Determine the (X, Y) coordinate at the center of the cell enclosing the given text.  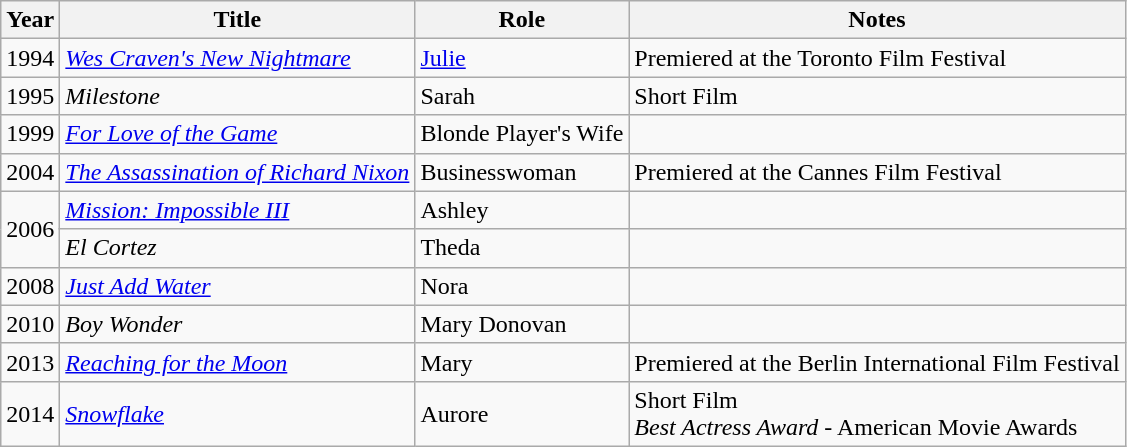
Mary (522, 362)
1999 (30, 134)
Mission: Impossible III (238, 210)
Milestone (238, 96)
Role (522, 20)
Theda (522, 248)
Just Add Water (238, 286)
Sarah (522, 96)
Premiered at the Berlin International Film Festival (877, 362)
Businesswoman (522, 172)
2008 (30, 286)
2013 (30, 362)
Premiered at the Cannes Film Festival (877, 172)
For Love of the Game (238, 134)
2014 (30, 414)
Notes (877, 20)
Short FilmBest Actress Award - American Movie Awards (877, 414)
Short Film (877, 96)
1995 (30, 96)
Premiered at the Toronto Film Festival (877, 58)
Title (238, 20)
2004 (30, 172)
Reaching for the Moon (238, 362)
2010 (30, 324)
1994 (30, 58)
Mary Donovan (522, 324)
Year (30, 20)
Boy Wonder (238, 324)
2006 (30, 229)
Ashley (522, 210)
Nora (522, 286)
Blonde Player's Wife (522, 134)
Wes Craven's New Nightmare (238, 58)
Aurore (522, 414)
Snowflake (238, 414)
El Cortez (238, 248)
Julie (522, 58)
The Assassination of Richard Nixon (238, 172)
